Detect which cell encompasses the target text, then output its [x, y] center coordinate. 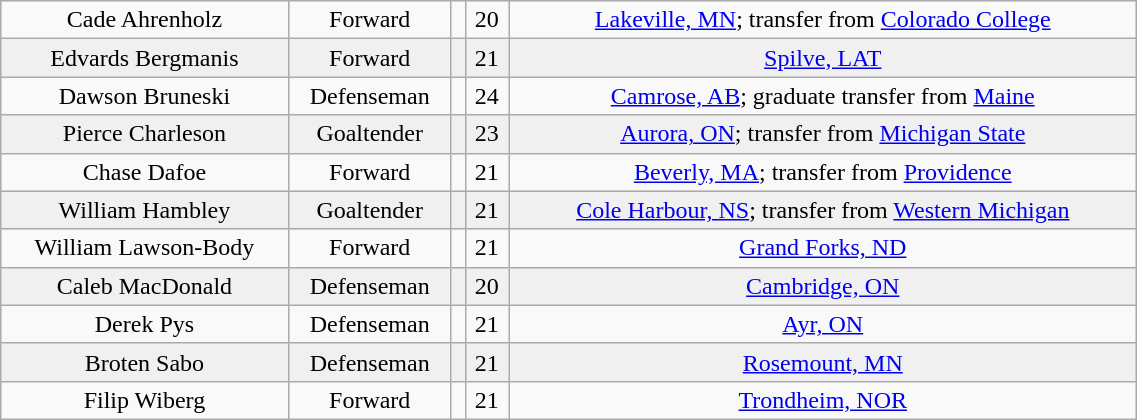
Filip Wiberg [144, 400]
William Hambley [144, 210]
Camrose, AB; graduate transfer from Maine [823, 96]
Derek Pys [144, 324]
Aurora, ON; transfer from Michigan State [823, 134]
Cole Harbour, NS; transfer from Western Michigan [823, 210]
Dawson Bruneski [144, 96]
Pierce Charleson [144, 134]
Cambridge, ON [823, 286]
Cade Ahrenholz [144, 20]
Broten Sabo [144, 362]
Edvards Bergmanis [144, 58]
William Lawson-Body [144, 248]
Lakeville, MN; transfer from Colorado College [823, 20]
Spilve, LAT [823, 58]
Beverly, MA; transfer from Providence [823, 172]
Rosemount, MN [823, 362]
23 [487, 134]
Chase Dafoe [144, 172]
Caleb MacDonald [144, 286]
24 [487, 96]
Ayr, ON [823, 324]
Grand Forks, ND [823, 248]
Trondheim, NOR [823, 400]
